Determine the [x, y] coordinate at the center of the cell enclosing the given text.  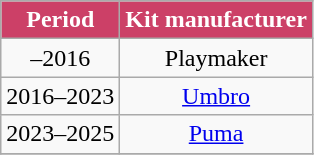
Playmaker [216, 58]
Kit manufacturer [216, 20]
Puma [216, 134]
Period [60, 20]
2023–2025 [60, 134]
Umbro [216, 96]
2016–2023 [60, 96]
–2016 [60, 58]
